Pinpoint the cell where the given text exists, returning its [x, y] midpoint coordinate. 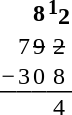
9 [40, 46]
3 [24, 76]
2 [60, 46]
− [8, 76]
0 [40, 76]
7 [24, 46]
8 [60, 76]
